Provide the [X, Y] coordinate of the cell's center where the given text is located.  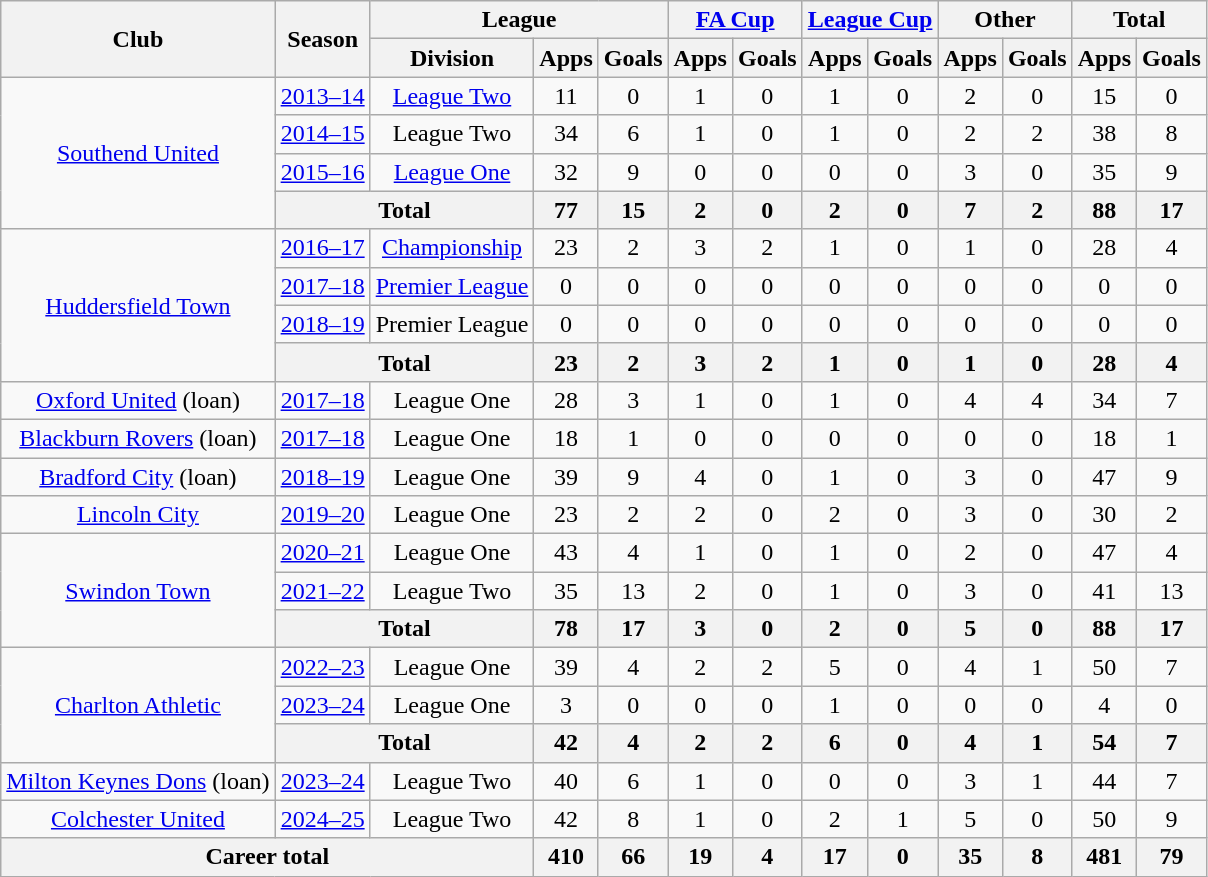
410 [566, 857]
Club [138, 39]
Milton Keynes Dons (loan) [138, 781]
Oxford United (loan) [138, 400]
Lincoln City [138, 515]
2013–14 [322, 96]
19 [700, 857]
Charlton Athletic [138, 705]
481 [1104, 857]
League Cup [870, 20]
Huddersfield Town [138, 305]
32 [566, 172]
30 [1104, 515]
Championship [452, 248]
2015–16 [322, 172]
77 [566, 210]
FA Cup [735, 20]
2024–25 [322, 819]
11 [566, 96]
43 [566, 553]
2021–22 [322, 591]
Division [452, 58]
League [519, 20]
Career total [268, 857]
Other [1005, 20]
66 [633, 857]
Southend United [138, 153]
Colchester United [138, 819]
38 [1104, 134]
2019–20 [322, 515]
78 [566, 629]
Bradford City (loan) [138, 477]
2016–17 [322, 248]
Blackburn Rovers (loan) [138, 438]
Swindon Town [138, 591]
40 [566, 781]
44 [1104, 781]
2020–21 [322, 553]
54 [1104, 743]
2022–23 [322, 667]
79 [1172, 857]
41 [1104, 591]
2014–15 [322, 134]
Season [322, 39]
